Scan for the cell matching the given text and deliver its (x, y) coordinate at center. 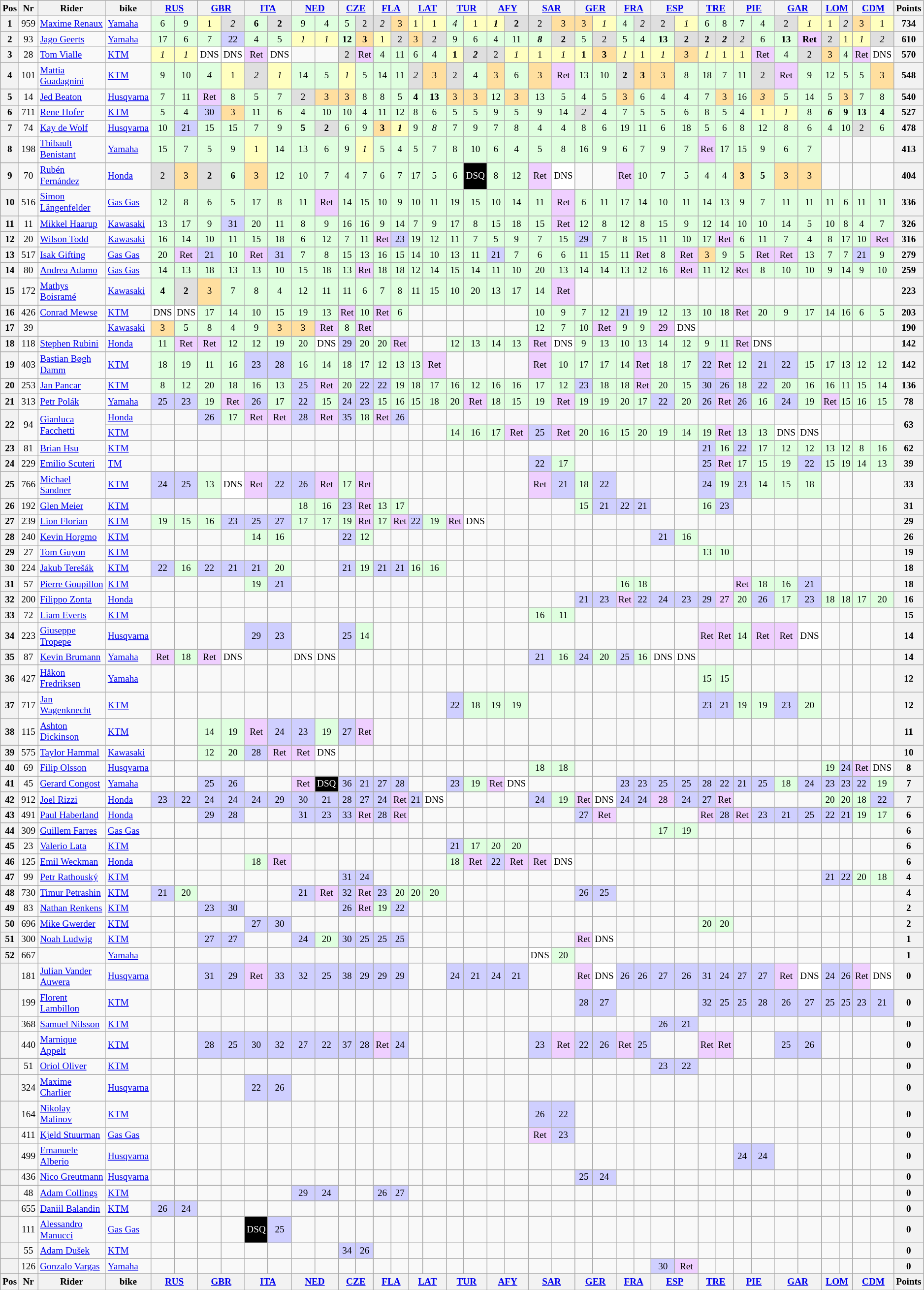
Glen Meier (72, 506)
Guillem Farres (72, 831)
696 (29, 924)
527 (909, 113)
368 (29, 1024)
136 (909, 386)
Michael Sandner (72, 485)
55 (29, 1251)
Noah Ludwig (72, 940)
279 (909, 255)
44 (10, 831)
Kevin Brumann (72, 658)
Maxime Renaux (72, 24)
Jan Pancar (72, 386)
125 (29, 862)
118 (29, 344)
516 (29, 202)
Jed Beaton (72, 97)
198 (29, 149)
Valerio Lata (72, 847)
912 (29, 800)
200 (29, 599)
Alessandro Manucci (72, 1229)
Bastian Bøgh Damm (72, 365)
Nathan Renkens (72, 909)
Nikolay Malinov (72, 1114)
Simon Längenfelder (72, 202)
239 (29, 522)
413 (909, 149)
Gianluca Facchetti (72, 425)
42 (10, 800)
316 (909, 239)
730 (29, 893)
436 (29, 1177)
Julian Vander Auwera (72, 976)
570 (909, 55)
164 (29, 1114)
Pierre Goupillon (72, 584)
575 (29, 753)
Jago Geerts (72, 39)
115 (29, 732)
478 (909, 128)
203 (909, 313)
Samuel Nilsson (72, 1024)
41 (10, 784)
499 (29, 1156)
224 (29, 568)
87 (29, 658)
540 (909, 97)
Jakub Terešák (72, 568)
Rene Hofer (72, 113)
Florent Lambillon (72, 1003)
427 (29, 678)
Maxime Charlier (72, 1087)
404 (909, 176)
Kay de Wolf (72, 128)
111 (29, 1229)
Nico Greutmann (72, 1177)
46 (10, 862)
Mattia Guadagnini (72, 76)
Mikkel Haarup (72, 224)
81 (29, 448)
Stephen Rubini (72, 344)
47 (10, 878)
411 (29, 1135)
Adam Collings (72, 1193)
259 (909, 271)
126 (29, 1266)
40 (10, 768)
Wilson Todd (72, 239)
Ashton Dickinson (72, 732)
190 (909, 328)
Emilio Scuteri (72, 464)
43 (10, 815)
181 (29, 976)
Thibault Benistant (72, 149)
Lion Florian (72, 522)
Petr Rathouský (72, 878)
655 (29, 1209)
199 (29, 1003)
Mike Gwerder (72, 924)
440 (29, 1045)
Timur Petrashin (72, 893)
Gonzalo Vargas (72, 1266)
Tom Guyon (72, 553)
491 (29, 815)
Giuseppe Tropepe (72, 636)
69 (29, 768)
229 (29, 464)
Paul Haberland (72, 815)
Petr Polák (72, 402)
93 (29, 39)
Filippo Zonta (72, 599)
766 (29, 485)
517 (29, 255)
336 (909, 202)
Oriol Oliver (72, 1067)
426 (29, 313)
Joel Rizzi (72, 800)
83 (29, 909)
313 (29, 402)
240 (29, 537)
49 (10, 909)
Tom Vialle (72, 55)
Filip Olsson (72, 768)
TM (128, 464)
Conrad Mewse (72, 313)
734 (909, 24)
Isak Gifting (72, 255)
403 (29, 365)
Andrea Adamo (72, 271)
Liam Everts (72, 615)
99 (29, 878)
74 (29, 128)
57 (29, 584)
Kjeld Stuurman (72, 1135)
63 (909, 425)
667 (29, 955)
Daniil Balandin (72, 1209)
52 (10, 955)
172 (29, 291)
324 (29, 1087)
711 (29, 113)
192 (29, 506)
Emil Weckman (72, 862)
253 (29, 386)
548 (909, 76)
326 (909, 224)
300 (29, 940)
Kevin Horgmo (72, 537)
94 (29, 425)
70 (29, 176)
Mathys Boisramé (72, 291)
959 (29, 24)
72 (29, 615)
309 (29, 831)
717 (29, 705)
Gerard Congost (72, 784)
Håkon Fredriksen (72, 678)
Adam Dušek (72, 1251)
610 (909, 39)
80 (29, 271)
62 (909, 448)
101 (29, 76)
78 (909, 402)
Taylor Hammal (72, 753)
Emanuele Alberio (72, 1156)
Jan Wagenknecht (72, 705)
Rubén Fernández (72, 176)
Brian Hsu (72, 448)
50 (10, 924)
Marnique Appelt (72, 1045)
